Return the [x, y] coordinate for the center point of the cell that contains the specified text.  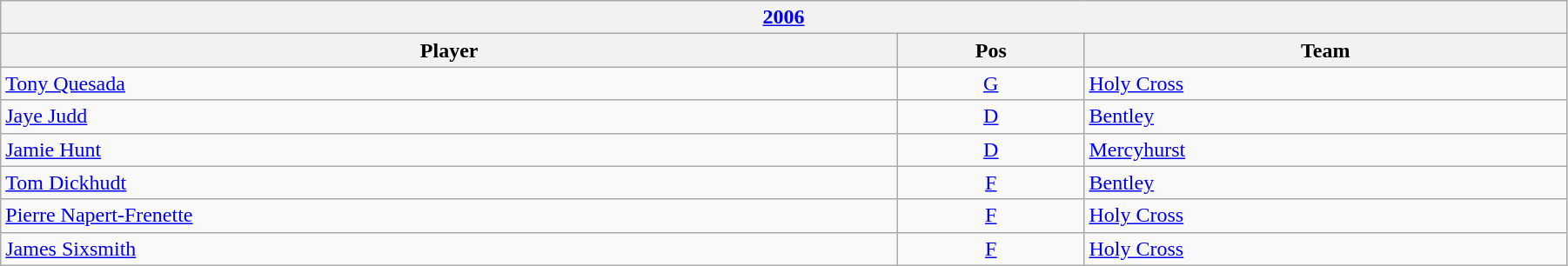
Pos [991, 50]
James Sixsmith [449, 249]
G [991, 83]
Jamie Hunt [449, 150]
2006 [784, 17]
Pierre Napert-Frenette [449, 216]
Jaye Judd [449, 116]
Tony Quesada [449, 83]
Team [1325, 50]
Player [449, 50]
Mercyhurst [1325, 150]
Tom Dickhudt [449, 183]
